Scan for the cell matching the given text and deliver its (X, Y) coordinate at center. 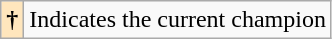
† (12, 20)
Indicates the current champion (178, 20)
